Search for the cell housing the specified text and yield its (X, Y) center coordinate. 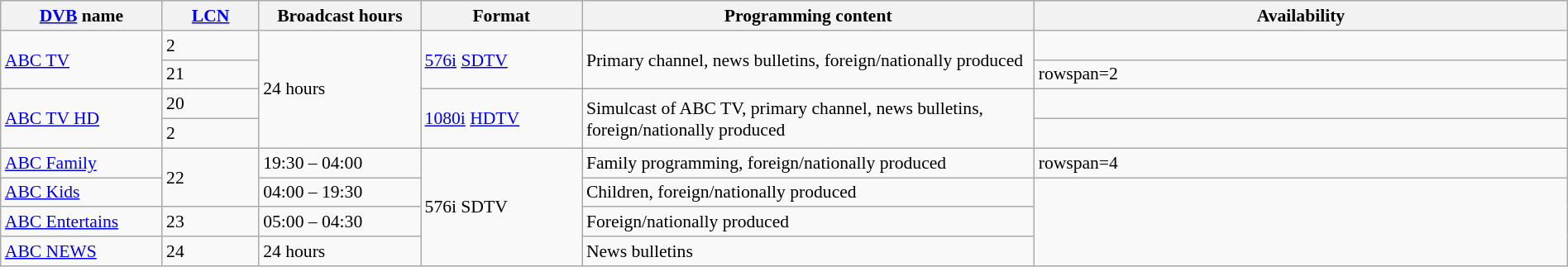
Simulcast of ABC TV, primary channel, news bulletins, foreign/nationally produced (809, 119)
ABC TV (81, 60)
Children, foreign/nationally produced (809, 193)
1080i HDTV (501, 119)
Availability (1302, 16)
ABC Kids (81, 193)
05:00 – 04:30 (339, 222)
ABC TV HD (81, 119)
Family programming, foreign/nationally produced (809, 163)
DVB name (81, 16)
Broadcast hours (339, 16)
20 (210, 104)
Programming content (809, 16)
rowspan=4 (1302, 163)
04:00 – 19:30 (339, 193)
ABC Entertains (81, 222)
24 (210, 251)
23 (210, 222)
LCN (210, 16)
News bulletins (809, 251)
Format (501, 16)
19:30 – 04:00 (339, 163)
21 (210, 74)
rowspan=2 (1302, 74)
Foreign/nationally produced (809, 222)
ABC Family (81, 163)
22 (210, 177)
Primary channel, news bulletins, foreign/nationally produced (809, 60)
ABC NEWS (81, 251)
